Identify which cell holds the provided text, then report its (x, y) central coordinate. 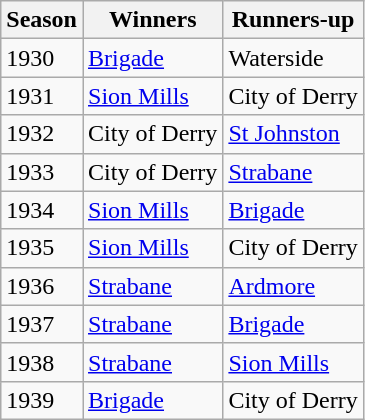
Ardmore (293, 286)
Waterside (293, 58)
1937 (42, 324)
1932 (42, 134)
Season (42, 20)
1938 (42, 362)
1934 (42, 210)
1933 (42, 172)
1931 (42, 96)
1939 (42, 400)
St Johnston (293, 134)
1930 (42, 58)
Winners (152, 20)
1936 (42, 286)
Runners-up (293, 20)
1935 (42, 248)
